Find where the given text appears and provide that cell's center as [X, Y] coordinate. 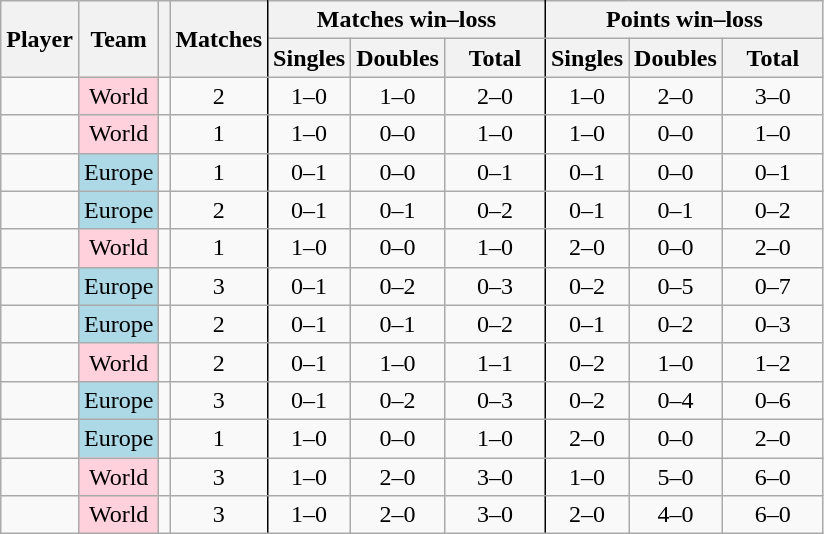
4–0 [676, 515]
Matches [219, 39]
1–1 [494, 362]
Player [40, 39]
Team [118, 39]
1–2 [772, 362]
Matches win–loss [407, 20]
0–7 [772, 286]
0–4 [676, 400]
5–0 [676, 477]
0–5 [676, 286]
Points win–loss [684, 20]
0–6 [772, 400]
